Pinpoint the cell where the given text exists, returning its (X, Y) midpoint coordinate. 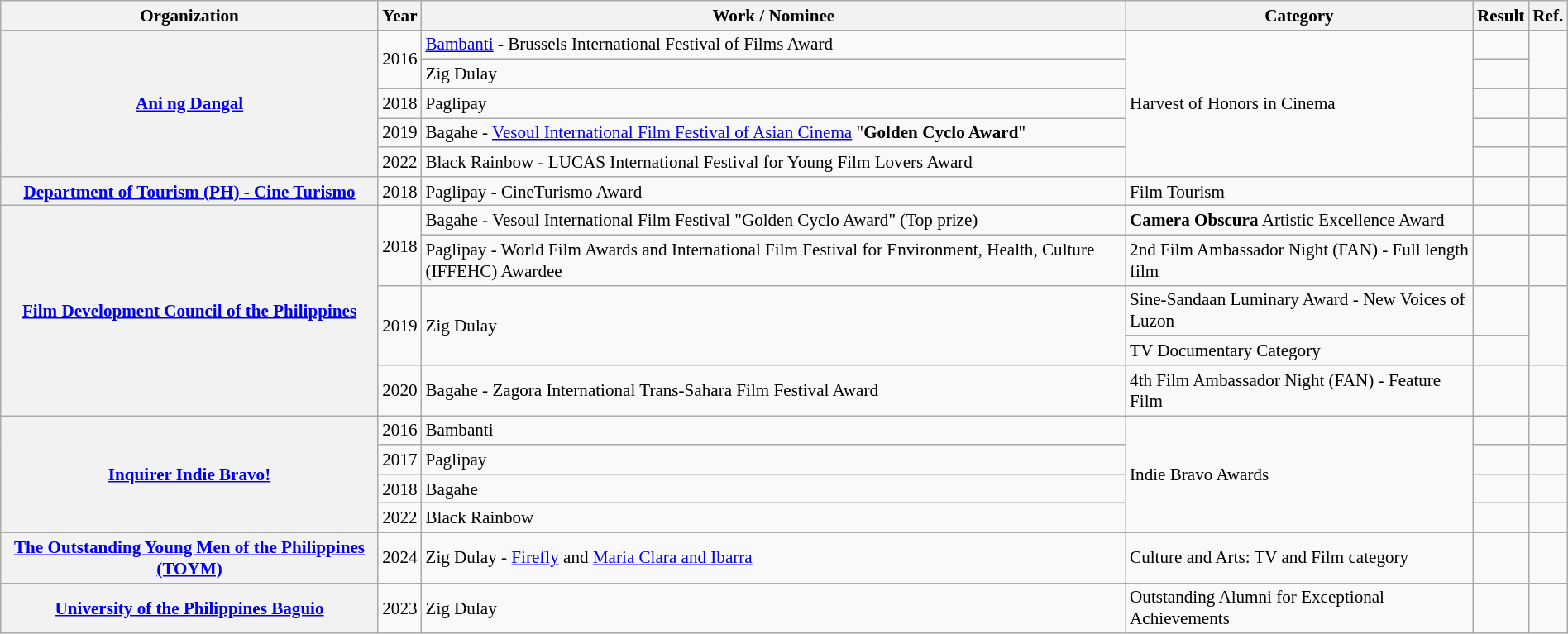
Bagahe - Zagora International Trans-Sahara Film Festival Award (774, 390)
Indie Bravo Awards (1299, 474)
Camera Obscura Artistic Excellence Award (1299, 220)
Black Rainbow (774, 517)
2023 (399, 608)
2020 (399, 390)
Bagahe - Vesoul International Film Festival "Golden Cyclo Award" (Top prize) (774, 220)
Paglipay - World Film Awards and International Film Festival for Environment, Health, Culture (IFFEHC) Awardee (774, 260)
Inquirer Indie Bravo! (190, 474)
2017 (399, 460)
2nd Film Ambassador Night (FAN) - Full length film (1299, 260)
Sine-Sandaan Luminary Award - New Voices of Luzon (1299, 311)
Work / Nominee (774, 15)
University of the Philippines Baguio (190, 608)
Bambanti - Brussels International Festival of Films Award (774, 45)
Ref. (1548, 15)
Bagahe - Vesoul International Film Festival of Asian Cinema "Golden Cyclo Award" (774, 132)
Film Development Council of the Philippines (190, 311)
Culture and Arts: TV and Film category (1299, 557)
Result (1500, 15)
Film Tourism (1299, 190)
Zig Dulay - Firefly and Maria Clara and Ibarra (774, 557)
TV Documentary Category (1299, 350)
Bagahe (774, 488)
4th Film Ambassador Night (FAN) - Feature Film (1299, 390)
Category (1299, 15)
Bambanti (774, 430)
Department of Tourism (PH) - Cine Turismo (190, 190)
2024 (399, 557)
Year (399, 15)
Black Rainbow - LUCAS International Festival for Young Film Lovers Award (774, 162)
Outstanding Alumni for Exceptional Achievements (1299, 608)
Ani ng Dangal (190, 102)
Paglipay - CineTurismo Award (774, 190)
Organization (190, 15)
The Outstanding Young Men of the Philippines (TOYM) (190, 557)
Harvest of Honors in Cinema (1299, 102)
